Return the [x, y] coordinate for the center point of the cell that contains the specified text.  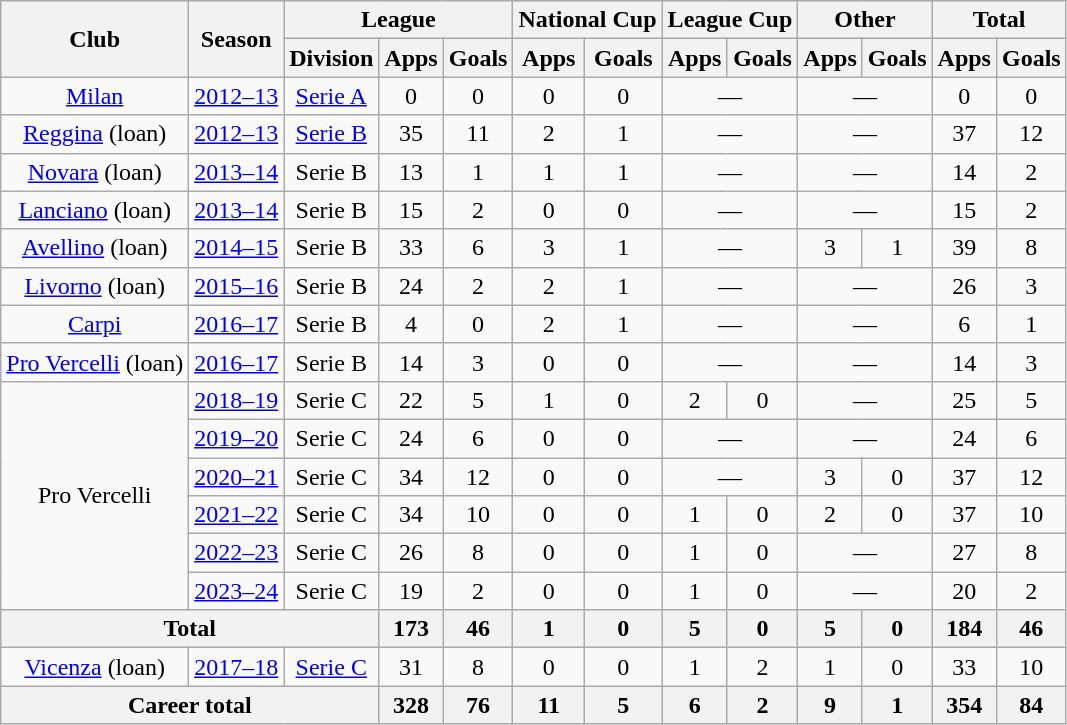
Season [236, 39]
76 [478, 705]
35 [411, 134]
2023–24 [236, 591]
2015–16 [236, 286]
League Cup [730, 20]
2018–19 [236, 400]
Milan [95, 96]
Serie A [332, 96]
354 [964, 705]
31 [411, 667]
League [398, 20]
Lanciano (loan) [95, 210]
Novara (loan) [95, 172]
328 [411, 705]
2019–20 [236, 438]
13 [411, 172]
2020–21 [236, 477]
National Cup [588, 20]
39 [964, 248]
Reggina (loan) [95, 134]
25 [964, 400]
4 [411, 324]
Pro Vercelli [95, 495]
173 [411, 629]
27 [964, 553]
Club [95, 39]
2022–23 [236, 553]
Livorno (loan) [95, 286]
9 [830, 705]
84 [1031, 705]
2021–22 [236, 515]
Division [332, 58]
19 [411, 591]
Avellino (loan) [95, 248]
Carpi [95, 324]
20 [964, 591]
Vicenza (loan) [95, 667]
2017–18 [236, 667]
184 [964, 629]
Other [865, 20]
22 [411, 400]
Career total [190, 705]
Pro Vercelli (loan) [95, 362]
2014–15 [236, 248]
